Return [x, y] of the center of cell containing provided text 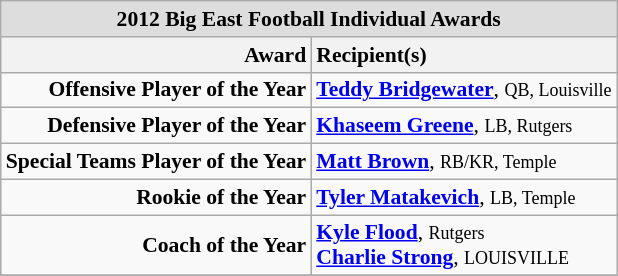
Kyle Flood, Rutgers Charlie Strong, LOUISVILLE [464, 246]
Recipient(s) [464, 55]
Offensive Player of the Year [156, 90]
Rookie of the Year [156, 197]
Matt Brown, RB/KR, Temple [464, 162]
Coach of the Year [156, 246]
Defensive Player of the Year [156, 126]
Award [156, 55]
Tyler Matakevich, LB, Temple [464, 197]
Teddy Bridgewater, QB, Louisville [464, 90]
2012 Big East Football Individual Awards [309, 19]
Special Teams Player of the Year [156, 162]
Khaseem Greene, LB, Rutgers [464, 126]
